From the cell containing the given text, extract its center point as [X, Y] coordinate. 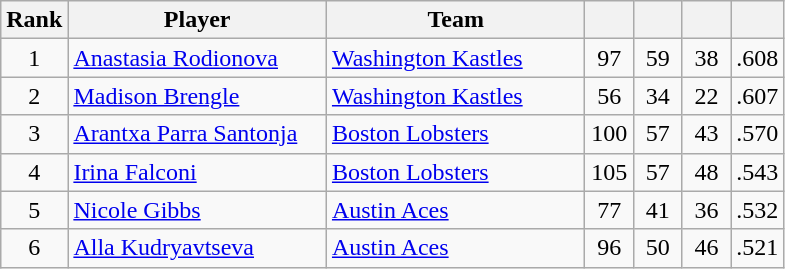
97 [610, 58]
22 [706, 96]
41 [658, 210]
77 [610, 210]
100 [610, 134]
1 [34, 58]
Arantxa Parra Santonja [198, 134]
48 [706, 172]
50 [658, 248]
2 [34, 96]
Alla Kudryavtseva [198, 248]
3 [34, 134]
.607 [758, 96]
.543 [758, 172]
.570 [758, 134]
43 [706, 134]
Madison Brengle [198, 96]
34 [658, 96]
Rank [34, 20]
6 [34, 248]
5 [34, 210]
56 [610, 96]
Irina Falconi [198, 172]
105 [610, 172]
Player [198, 20]
.608 [758, 58]
.521 [758, 248]
.532 [758, 210]
36 [706, 210]
Anastasia Rodionova [198, 58]
Nicole Gibbs [198, 210]
59 [658, 58]
Team [456, 20]
96 [610, 248]
4 [34, 172]
46 [706, 248]
38 [706, 58]
